Return the (X, Y) coordinate for the center point of the cell that contains the specified text.  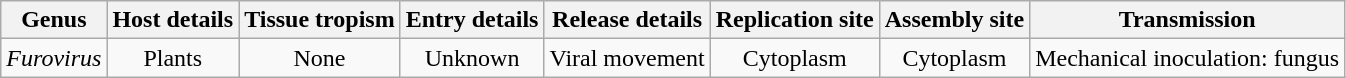
Viral movement (627, 58)
Furovirus (54, 58)
None (320, 58)
Release details (627, 20)
Plants (173, 58)
Tissue tropism (320, 20)
Genus (54, 20)
Assembly site (954, 20)
Entry details (472, 20)
Mechanical inoculation: fungus (1188, 58)
Host details (173, 20)
Unknown (472, 58)
Replication site (794, 20)
Transmission (1188, 20)
